Return [x, y] of the center of cell containing provided text 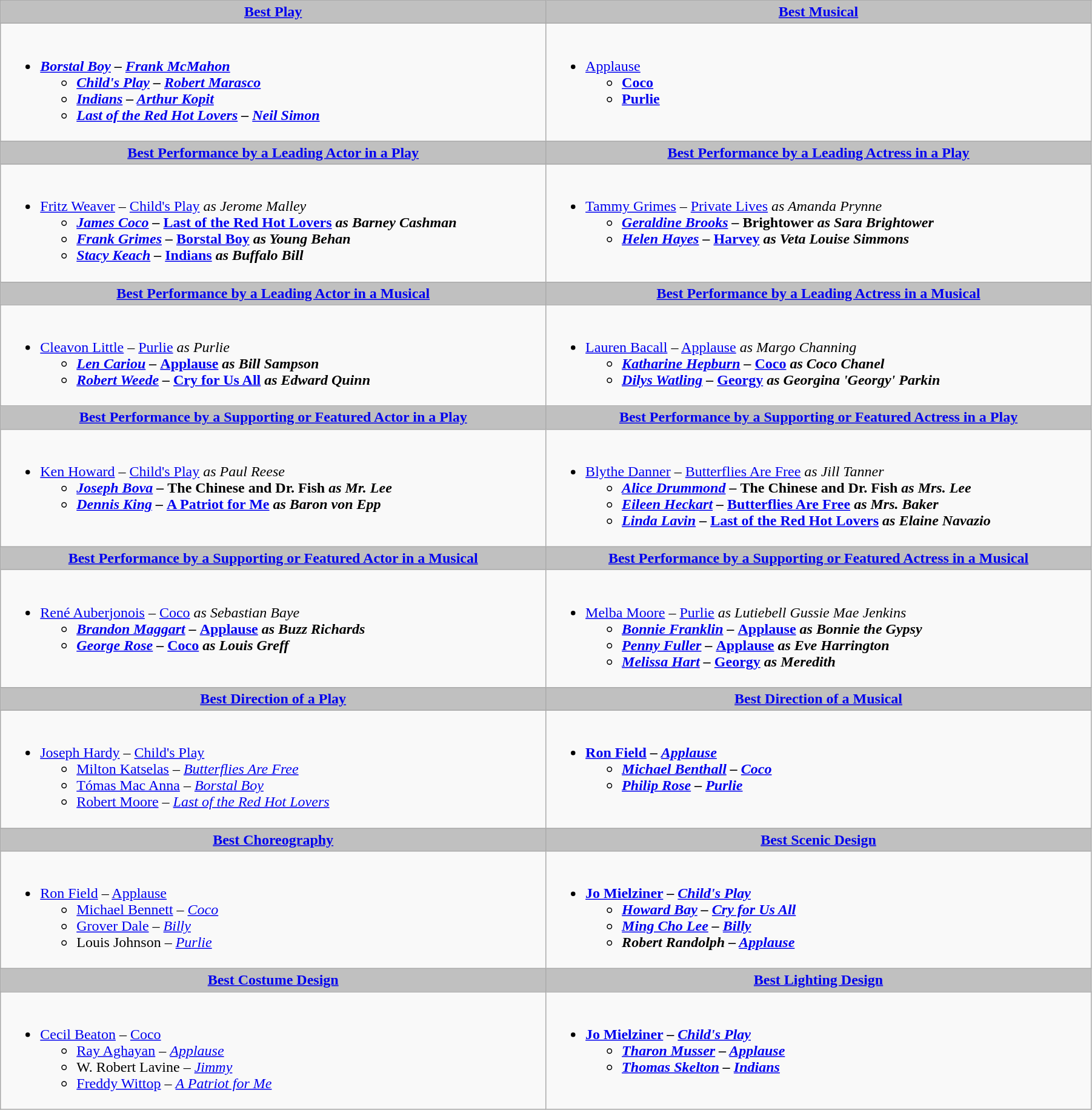
Jo Mielziner – Child's PlayHoward Bay – Cry for Us AllMing Cho Lee – BillyRobert Randolph – Applause [819, 910]
Best Performance by a Supporting or Featured Actor in a Play [273, 417]
Borstal Boy – Frank McMahonChild's Play – Robert MarascoIndians – Arthur KopitLast of the Red Hot Lovers – Neil Simon [273, 82]
Best Performance by a Leading Actor in a Musical [273, 293]
Tammy Grimes – Private Lives as Amanda PrynneGeraldine Brooks – Brightower as Sara BrightowerHelen Hayes – Harvey as Veta Louise Simmons [819, 223]
Best Performance by a Leading Actress in a Play [819, 153]
Jo Mielziner – Child's PlayTharon Musser – ApplauseThomas Skelton – Indians [819, 1051]
Best Performance by a Leading Actor in a Play [273, 153]
Lauren Bacall – Applause as Margo ChanningKatharine Hepburn – Coco as Coco ChanelDilys Watling – Georgy as Georgina 'Georgy' Parkin [819, 355]
Best Play [273, 12]
Best Performance by a Supporting or Featured Actress in a Musical [819, 558]
Cleavon Little – Purlie as PurlieLen Cariou – Applause as Bill SampsonRobert Weede – Cry for Us All as Edward Quinn [273, 355]
Best Costume Design [273, 980]
Best Scenic Design [819, 839]
Best Direction of a Play [273, 699]
Best Direction of a Musical [819, 699]
Ken Howard – Child's Play as Paul ReeseJoseph Bova – The Chinese and Dr. Fish as Mr. LeeDennis King – A Patriot for Me as Baron von Epp [273, 488]
Ron Field – ApplauseMichael Benthall – CocoPhilip Rose – Purlie [819, 769]
Best Musical [819, 12]
René Auberjonois – Coco as Sebastian BayeBrandon Maggart – Applause as Buzz RichardsGeorge Rose – Coco as Louis Greff [273, 628]
ApplauseCocoPurlie [819, 82]
Best Lighting Design [819, 980]
Best Choreography [273, 839]
Cecil Beaton – CocoRay Aghayan – ApplauseW. Robert Lavine – JimmyFreddy Wittop – A Patriot for Me [273, 1051]
Ron Field – ApplauseMichael Bennett – CocoGrover Dale – BillyLouis Johnson – Purlie [273, 910]
Best Performance by a Supporting or Featured Actor in a Musical [273, 558]
Best Performance by a Leading Actress in a Musical [819, 293]
Best Performance by a Supporting or Featured Actress in a Play [819, 417]
Joseph Hardy – Child's PlayMilton Katselas – Butterflies Are FreeTómas Mac Anna – Borstal BoyRobert Moore – Last of the Red Hot Lovers [273, 769]
